From the cell containing the given text, extract its center point as [x, y] coordinate. 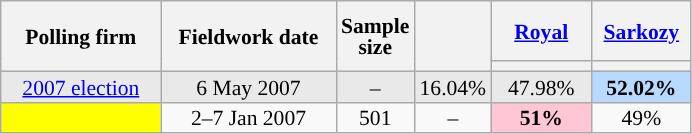
2–7 Jan 2007 [248, 118]
Samplesize [375, 36]
47.98% [541, 86]
52.02% [641, 86]
Polling firm [81, 36]
51% [541, 118]
49% [641, 118]
6 May 2007 [248, 86]
2007 election [81, 86]
16.04% [452, 86]
Fieldwork date [248, 36]
Royal [541, 31]
Sarkozy [641, 31]
501 [375, 118]
